Detect which cell encompasses the target text, then output its [x, y] center coordinate. 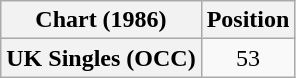
Chart (1986) [101, 20]
Position [248, 20]
UK Singles (OCC) [101, 58]
53 [248, 58]
